Pinpoint the cell where the given text exists, returning its (x, y) midpoint coordinate. 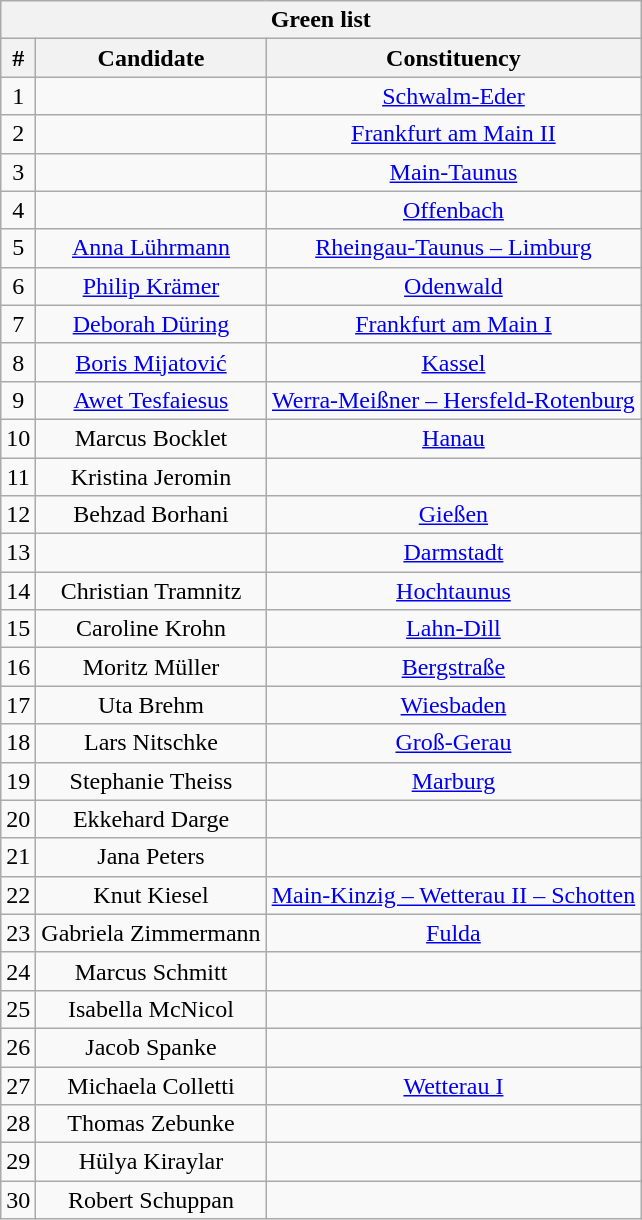
29 (18, 1162)
7 (18, 324)
Darmstadt (454, 553)
Candidate (151, 58)
Lahn-Dill (454, 629)
Isabella McNicol (151, 1009)
3 (18, 172)
Frankfurt am Main II (454, 134)
Behzad Borhani (151, 515)
Hanau (454, 438)
17 (18, 705)
4 (18, 210)
Marburg (454, 781)
Michaela Colletti (151, 1085)
8 (18, 362)
24 (18, 971)
Kristina Jeromin (151, 477)
11 (18, 477)
Fulda (454, 933)
30 (18, 1200)
Frankfurt am Main I (454, 324)
20 (18, 819)
Hochtaunus (454, 591)
Jacob Spanke (151, 1047)
21 (18, 857)
18 (18, 743)
Lars Nitschke (151, 743)
1 (18, 96)
Uta Brehm (151, 705)
25 (18, 1009)
Boris Mijatović (151, 362)
14 (18, 591)
22 (18, 895)
Bergstraße (454, 667)
Gabriela Zimmermann (151, 933)
Stephanie Theiss (151, 781)
Marcus Schmitt (151, 971)
Main-Taunus (454, 172)
Rheingau-Taunus – Limburg (454, 248)
Jana Peters (151, 857)
Wetterau I (454, 1085)
5 (18, 248)
Wiesbaden (454, 705)
# (18, 58)
Gießen (454, 515)
Hülya Kiraylar (151, 1162)
Odenwald (454, 286)
9 (18, 400)
Constituency (454, 58)
Groß-Gerau (454, 743)
2 (18, 134)
Philip Krämer (151, 286)
28 (18, 1124)
12 (18, 515)
Awet Tesfaiesus (151, 400)
10 (18, 438)
26 (18, 1047)
Caroline Krohn (151, 629)
Green list (321, 20)
Offenbach (454, 210)
Christian Tramnitz (151, 591)
Deborah Düring (151, 324)
16 (18, 667)
19 (18, 781)
27 (18, 1085)
23 (18, 933)
Werra-Meißner – Hersfeld-Rotenburg (454, 400)
6 (18, 286)
Moritz Müller (151, 667)
Marcus Bocklet (151, 438)
Knut Kiesel (151, 895)
Ekkehard Darge (151, 819)
Robert Schuppan (151, 1200)
Thomas Zebunke (151, 1124)
Main-Kinzig – Wetterau II – Schotten (454, 895)
Anna Lührmann (151, 248)
15 (18, 629)
Schwalm-Eder (454, 96)
13 (18, 553)
Kassel (454, 362)
